Extract the [x, y] coordinate from the center of the cell holding the provided text.  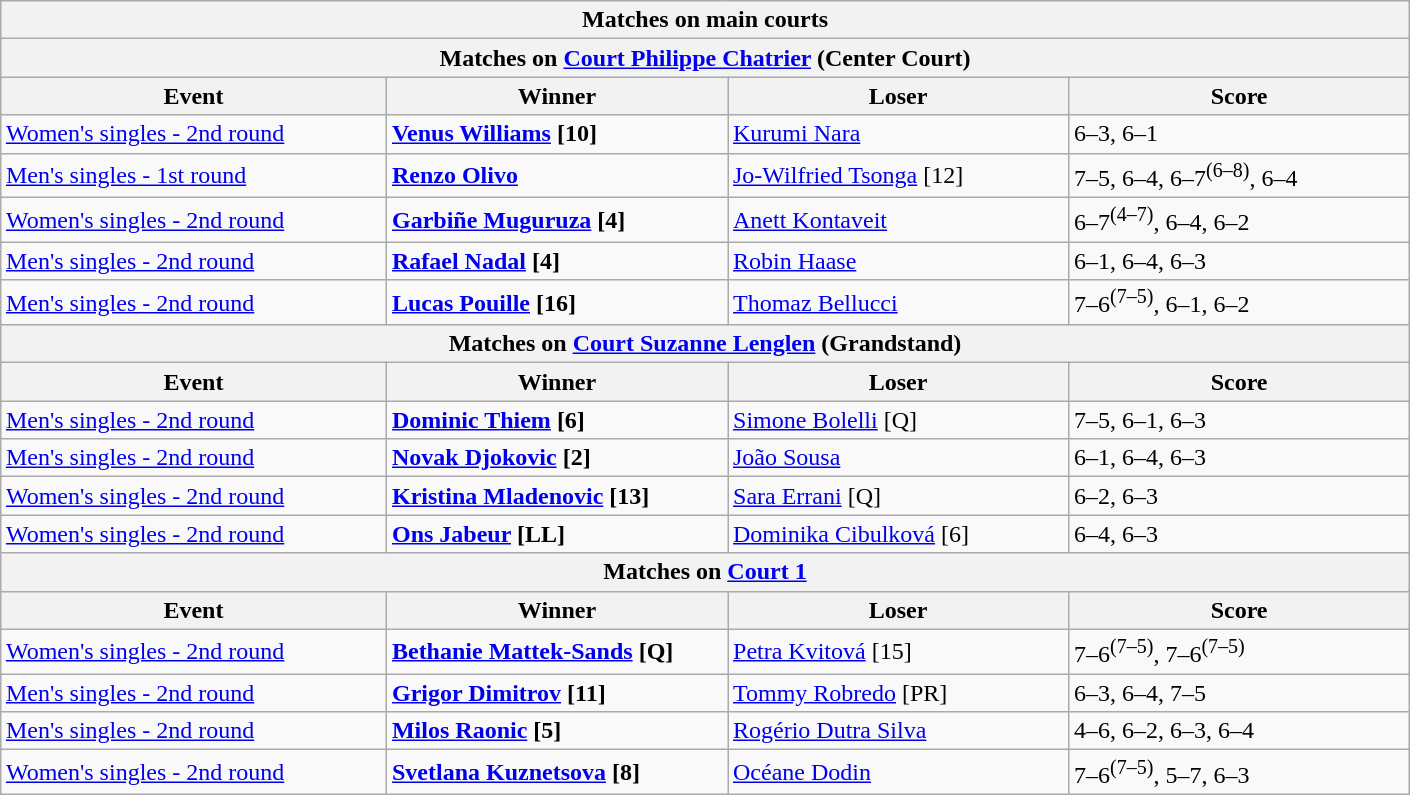
Matches on main courts [704, 20]
Grigor Dimitrov [11] [556, 693]
6–3, 6–4, 7–5 [1240, 693]
Venus Williams [10] [556, 134]
7–5, 6–1, 6–3 [1240, 420]
6–2, 6–3 [1240, 496]
Garbiñe Muguruza [4] [556, 220]
Ons Jabeur [LL] [556, 534]
7–6(7–5), 6–1, 6–2 [1240, 302]
Men's singles - 1st round [193, 176]
Milos Raonic [5] [556, 731]
Simone Bolelli [Q] [898, 420]
Sara Errani [Q] [898, 496]
4–6, 6–2, 6–3, 6–4 [1240, 731]
Thomaz Bellucci [898, 302]
Bethanie Mattek-Sands [Q] [556, 652]
Lucas Pouille [16] [556, 302]
Kurumi Nara [898, 134]
7–6(7–5), 7–6(7–5) [1240, 652]
Novak Djokovic [2] [556, 458]
7–6(7–5), 5–7, 6–3 [1240, 772]
Océane Dodin [898, 772]
Matches on Court Suzanne Lenglen (Grandstand) [704, 344]
Matches on Court Philippe Chatrier (Center Court) [704, 58]
7–5, 6–4, 6–7(6–8), 6–4 [1240, 176]
Jo-Wilfried Tsonga [12] [898, 176]
Dominika Cibulková [6] [898, 534]
6–4, 6–3 [1240, 534]
Renzo Olivo [556, 176]
Dominic Thiem [6] [556, 420]
Svetlana Kuznetsova [8] [556, 772]
Rogério Dutra Silva [898, 731]
João Sousa [898, 458]
6–3, 6–1 [1240, 134]
6–7(4–7), 6–4, 6–2 [1240, 220]
Matches on Court 1 [704, 572]
Kristina Mladenovic [13] [556, 496]
Tommy Robredo [PR] [898, 693]
Petra Kvitová [15] [898, 652]
Rafael Nadal [4] [556, 261]
Anett Kontaveit [898, 220]
Robin Haase [898, 261]
